Search for the cell housing the specified text and yield its (x, y) center coordinate. 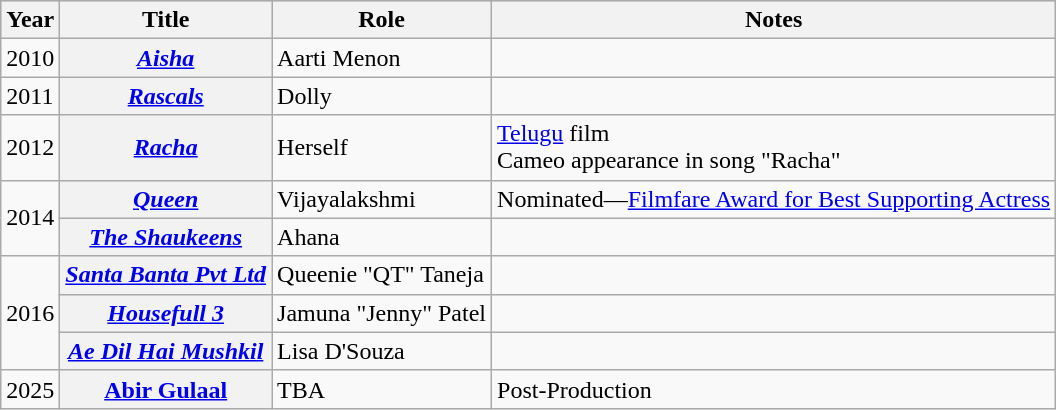
Ae Dil Hai Mushkil (166, 351)
TBA (382, 389)
Jamuna "Jenny" Patel (382, 313)
2016 (30, 313)
Nominated—Filmfare Award for Best Supporting Actress (774, 199)
Year (30, 20)
2025 (30, 389)
2010 (30, 58)
Housefull 3 (166, 313)
The Shaukeens (166, 237)
Vijayalakshmi (382, 199)
2014 (30, 218)
Notes (774, 20)
Role (382, 20)
Rascals (166, 96)
2011 (30, 96)
Dolly (382, 96)
Herself (382, 148)
Post-Production (774, 389)
Telugu filmCameo appearance in song "Racha" (774, 148)
2012 (30, 148)
Aarti Menon (382, 58)
Abir Gulaal (166, 389)
Queen (166, 199)
Racha (166, 148)
Santa Banta Pvt Ltd (166, 275)
Title (166, 20)
Aisha (166, 58)
Queenie "QT" Taneja (382, 275)
Lisa D'Souza (382, 351)
Ahana (382, 237)
